Scan for the cell matching the given text and deliver its [x, y] coordinate at center. 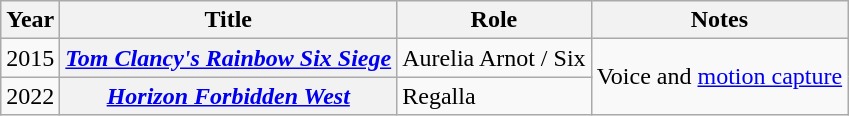
Voice and motion capture [720, 77]
Title [228, 20]
Regalla [494, 96]
2022 [30, 96]
Year [30, 20]
Notes [720, 20]
Horizon Forbidden West [228, 96]
Tom Clancy's Rainbow Six Siege [228, 58]
Role [494, 20]
2015 [30, 58]
Aurelia Arnot / Six [494, 58]
